Return [x, y] of the center of cell containing provided text 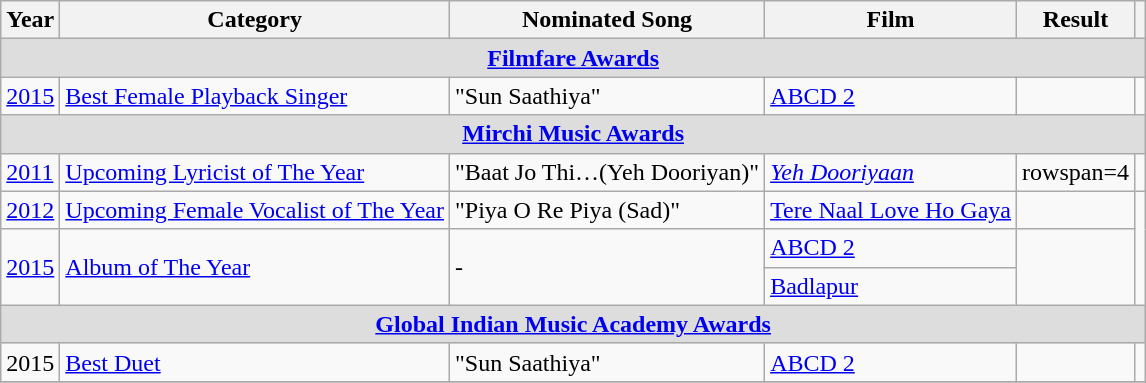
"Piya O Re Piya (Sad)" [608, 210]
rowspan=4 [1076, 172]
Film [891, 20]
2012 [30, 210]
Upcoming Female Vocalist of The Year [255, 210]
Best Duet [255, 362]
Album of The Year [255, 267]
- [608, 267]
Category [255, 20]
Yeh Dooriyaan [891, 172]
Tere Naal Love Ho Gaya [891, 210]
"Baat Jo Thi…(Yeh Dooriyan)" [608, 172]
Filmfare Awards [574, 58]
2011 [30, 172]
Upcoming Lyricist of The Year [255, 172]
Best Female Playback Singer [255, 96]
Global Indian Music Academy Awards [574, 324]
Mirchi Music Awards [574, 134]
Nominated Song [608, 20]
Result [1076, 20]
Badlapur [891, 286]
Year [30, 20]
